Output the (x, y) coordinate of the center of the cell containing the given text.  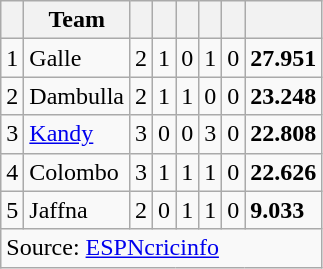
5 (12, 210)
Jaffna (77, 210)
22.626 (284, 172)
9.033 (284, 210)
22.808 (284, 134)
Colombo (77, 172)
Galle (77, 58)
Team (77, 20)
Source: ESPNcricinfo (162, 248)
Dambulla (77, 96)
27.951 (284, 58)
4 (12, 172)
23.248 (284, 96)
Kandy (77, 134)
